Provide the [X, Y] coordinate of the cell's center where the given text is located.  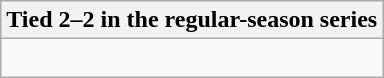
Tied 2–2 in the regular-season series [192, 20]
